Provide the [X, Y] coordinate of the cell's center where the given text is located.  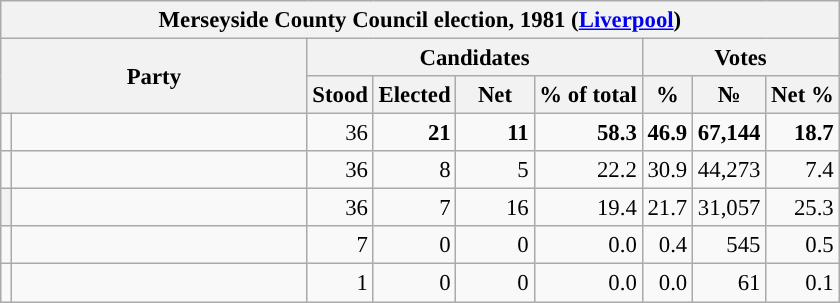
Party [154, 76]
61 [730, 283]
67,144 [730, 133]
Elected [414, 95]
8 [414, 170]
% of total [588, 95]
44,273 [730, 170]
0.1 [802, 283]
545 [730, 245]
Net [495, 95]
58.3 [588, 133]
Merseyside County Council election, 1981 (Liverpool) [420, 20]
21.7 [667, 208]
0.4 [667, 245]
5 [495, 170]
22.2 [588, 170]
% [667, 95]
25.3 [802, 208]
Net % [802, 95]
46.9 [667, 133]
Candidates [474, 58]
1 [340, 283]
№ [730, 95]
16 [495, 208]
30.9 [667, 170]
19.4 [588, 208]
7.4 [802, 170]
18.7 [802, 133]
Votes [740, 58]
0.5 [802, 245]
Stood [340, 95]
11 [495, 133]
21 [414, 133]
31,057 [730, 208]
